Output the (X, Y) coordinate of the center of the cell containing the given text.  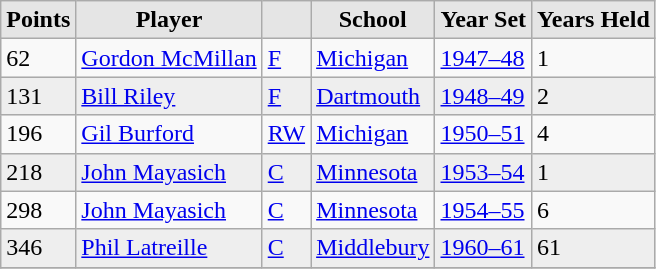
School (373, 20)
Phil Latreille (169, 248)
346 (38, 248)
Points (38, 20)
Years Held (594, 20)
4 (594, 134)
62 (38, 58)
1953–54 (484, 172)
Middlebury (373, 248)
1954–55 (484, 210)
218 (38, 172)
Bill Riley (169, 96)
Year Set (484, 20)
6 (594, 210)
131 (38, 96)
298 (38, 210)
1960–61 (484, 248)
Player (169, 20)
1948–49 (484, 96)
Dartmouth (373, 96)
1950–51 (484, 134)
Gordon McMillan (169, 58)
RW (286, 134)
61 (594, 248)
2 (594, 96)
Gil Burford (169, 134)
196 (38, 134)
1947–48 (484, 58)
